Detect which cell encompasses the target text, then output its (X, Y) center coordinate. 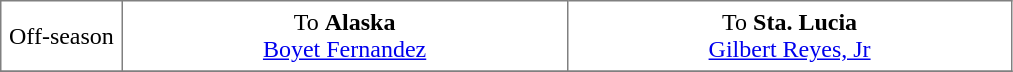
To AlaskaBoyet Fernandez (344, 36)
Off-season (62, 36)
To Sta. LuciaGilbert Reyes, Jr (790, 36)
